Pinpoint the cell where the given text exists, returning its (X, Y) midpoint coordinate. 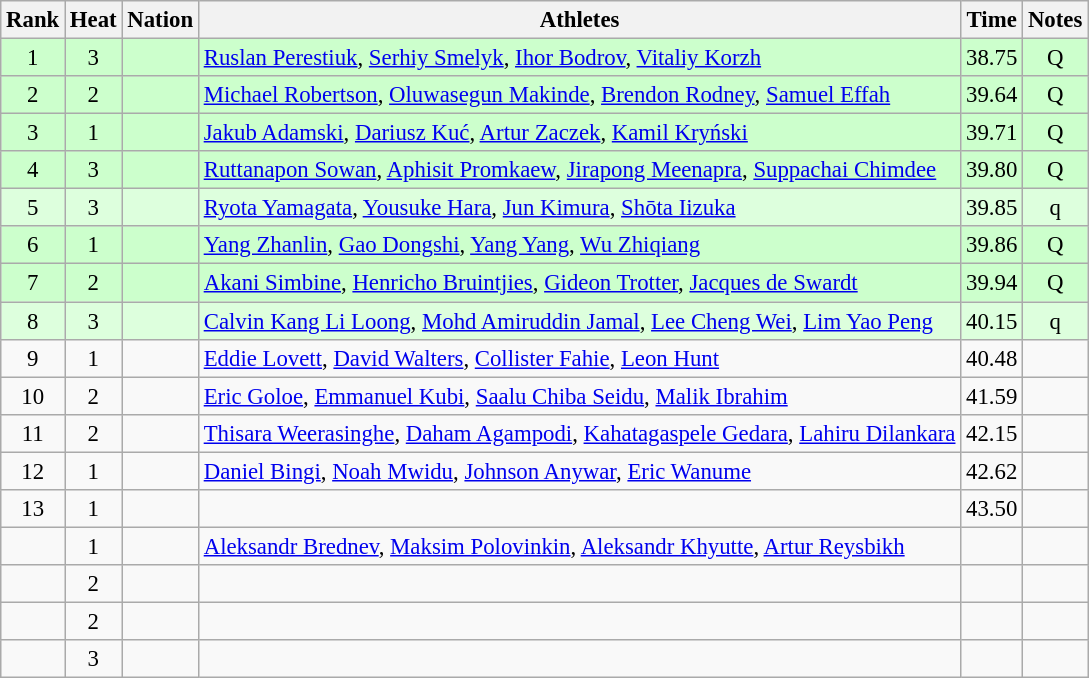
43.50 (992, 509)
13 (33, 509)
9 (33, 358)
7 (33, 283)
8 (33, 321)
Notes (1056, 20)
11 (33, 433)
12 (33, 471)
Thisara Weerasinghe, Daham Agampodi, Kahatagaspele Gedara, Lahiru Dilankara (579, 433)
39.86 (992, 245)
Heat (94, 20)
39.64 (992, 95)
Athletes (579, 20)
Nation (160, 20)
39.71 (992, 133)
Eric Goloe, Emmanuel Kubi, Saalu Chiba Seidu, Malik Ibrahim (579, 396)
39.94 (992, 283)
39.80 (992, 170)
38.75 (992, 58)
10 (33, 396)
4 (33, 170)
Aleksandr Brednev, Maksim Polovinkin, Aleksandr Khyutte, Artur Reysbikh (579, 546)
Jakub Adamski, Dariusz Kuć, Artur Zaczek, Kamil Kryński (579, 133)
Calvin Kang Li Loong, Mohd Amiruddin Jamal, Lee Cheng Wei, Lim Yao Peng (579, 321)
40.48 (992, 358)
40.15 (992, 321)
42.15 (992, 433)
Michael Robertson, Oluwasegun Makinde, Brendon Rodney, Samuel Effah (579, 95)
Ruttanapon Sowan, Aphisit Promkaew, Jirapong Meenapra, Suppachai Chimdee (579, 170)
42.62 (992, 471)
Eddie Lovett, David Walters, Collister Fahie, Leon Hunt (579, 358)
Time (992, 20)
Ryota Yamagata, Yousuke Hara, Jun Kimura, Shōta Iizuka (579, 208)
Yang Zhanlin, Gao Dongshi, Yang Yang, Wu Zhiqiang (579, 245)
39.85 (992, 208)
5 (33, 208)
Daniel Bingi, Noah Mwidu, Johnson Anywar, Eric Wanume (579, 471)
Rank (33, 20)
Akani Simbine, Henricho Bruintjies, Gideon Trotter, Jacques de Swardt (579, 283)
6 (33, 245)
41.59 (992, 396)
Ruslan Perestiuk, Serhiy Smelyk, Ihor Bodrov, Vitaliy Korzh (579, 58)
